Extract the (x, y) coordinate from the center of the cell holding the provided text.  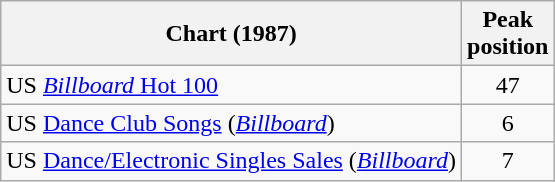
Chart (1987) (232, 34)
US Billboard Hot 100 (232, 85)
US Dance/Electronic Singles Sales (Billboard) (232, 161)
47 (508, 85)
US Dance Club Songs (Billboard) (232, 123)
6 (508, 123)
Peakposition (508, 34)
7 (508, 161)
